Output the (X, Y) coordinate of the center of the cell containing the given text.  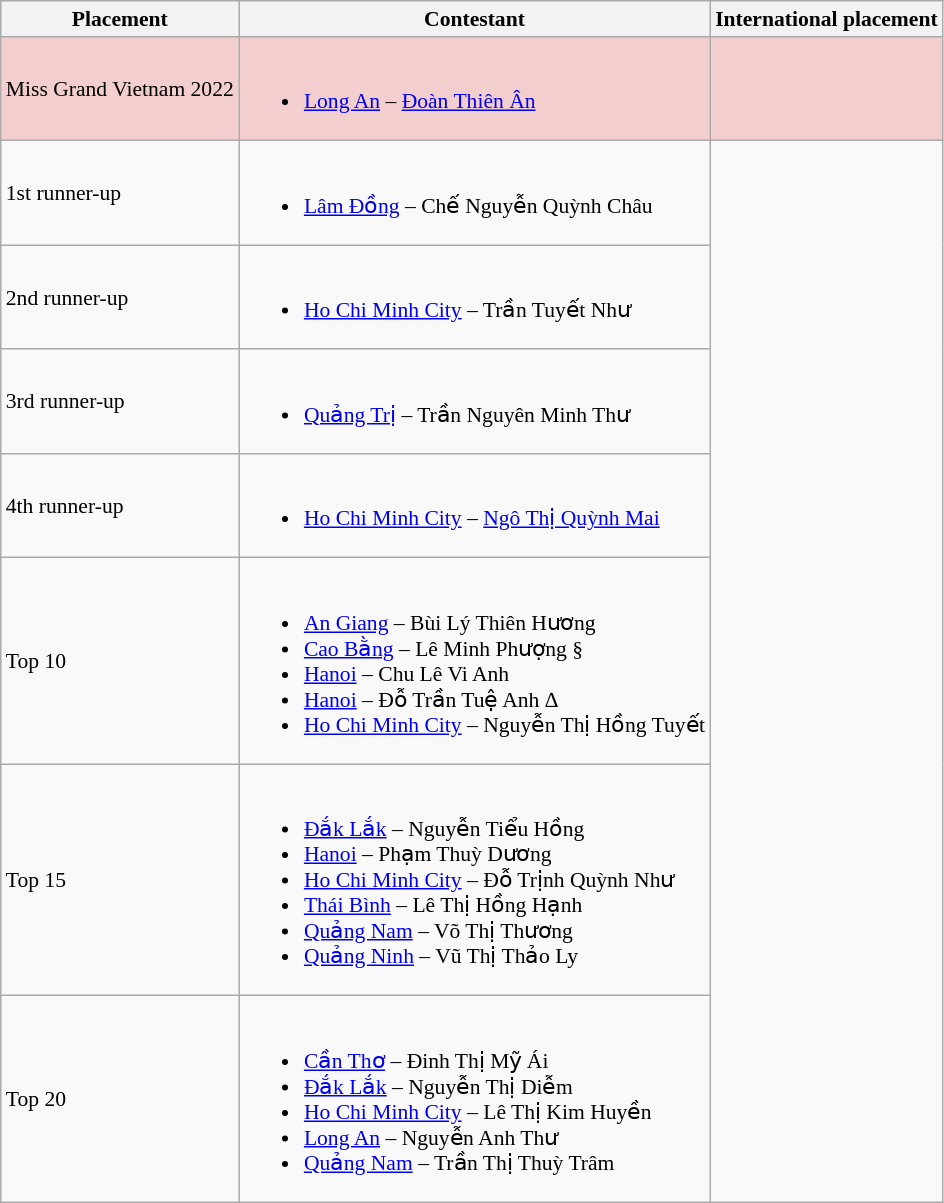
Long An – Đoàn Thiên Ân (474, 89)
Ho Chi Minh City – Ngô Thị Quỳnh Mai (474, 506)
An Giang – Bùi Lý Thiên HươngCao Bằng – Lê Minh Phượng §Hanoi – Chu Lê Vi AnhHanoi – Đỗ Trần Tuệ Anh ∆Ho Chi Minh City – Nguyễn Thị Hồng Tuyết (474, 661)
Contestant (474, 19)
Top 15 (120, 881)
4th runner-up (120, 506)
Ho Chi Minh City – Trần Tuyết Như (474, 297)
Miss Grand Vietnam 2022 (120, 89)
Cần Thơ – Đinh Thị Mỹ ÁiĐắk Lắk – Nguyễn Thị DiễmHo Chi Minh City – Lê Thị Kim HuyềnLong An – Nguyễn Anh ThưQuảng Nam – Trần Thị Thuỳ Trâm (474, 1099)
Placement (120, 19)
International placement (826, 19)
3rd runner-up (120, 402)
Top 20 (120, 1099)
Top 10 (120, 661)
2nd runner-up (120, 297)
1st runner-up (120, 193)
Lâm Đồng – Chế Nguyễn Quỳnh Châu (474, 193)
Quảng Trị – Trần Nguyên Minh Thư (474, 402)
